Locate the cell with the specified text and output its (x, y) center coordinate. 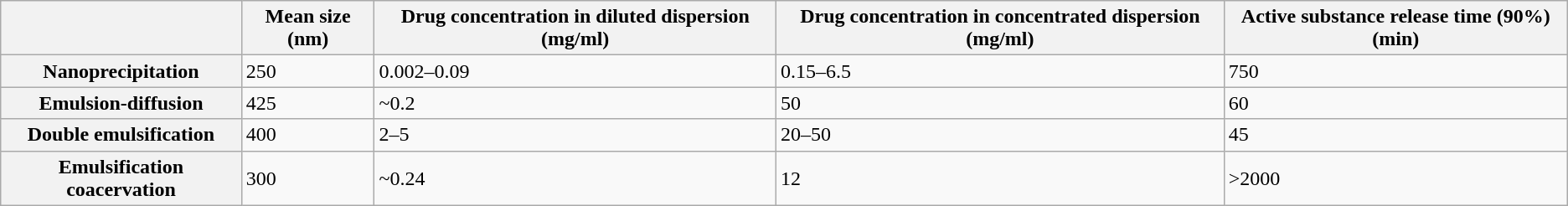
Mean size (nm) (308, 28)
400 (308, 135)
60 (1395, 103)
45 (1395, 135)
Drug concentration in concentrated dispersion (mg/ml) (1000, 28)
Double emulsification (121, 135)
12 (1000, 178)
0.15–6.5 (1000, 71)
Drug concentration in diluted dispersion (mg/ml) (575, 28)
750 (1395, 71)
~0.24 (575, 178)
0.002–0.09 (575, 71)
20–50 (1000, 135)
Active substance release time (90%) (min) (1395, 28)
~0.2 (575, 103)
>2000 (1395, 178)
300 (308, 178)
425 (308, 103)
2–5 (575, 135)
Nanoprecipitation (121, 71)
Emulsification coacervation (121, 178)
50 (1000, 103)
Emulsion-diffusion (121, 103)
250 (308, 71)
